Locate the cell with the specified text and output its (X, Y) center coordinate. 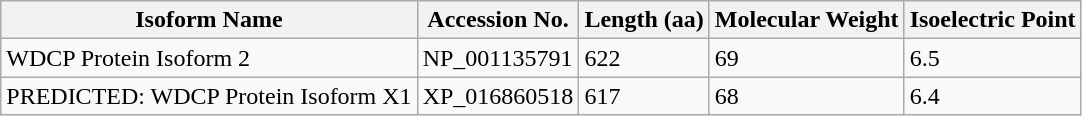
Length (aa) (644, 20)
Accession No. (498, 20)
WDCP Protein Isoform 2 (209, 58)
617 (644, 96)
6.5 (992, 58)
69 (806, 58)
6.4 (992, 96)
622 (644, 58)
Isoform Name (209, 20)
PREDICTED: WDCP Protein Isoform X1 (209, 96)
68 (806, 96)
Molecular Weight (806, 20)
XP_016860518 (498, 96)
NP_001135791 (498, 58)
Isoelectric Point (992, 20)
